Provide the (X, Y) coordinate of the cell's center where the given text is located.  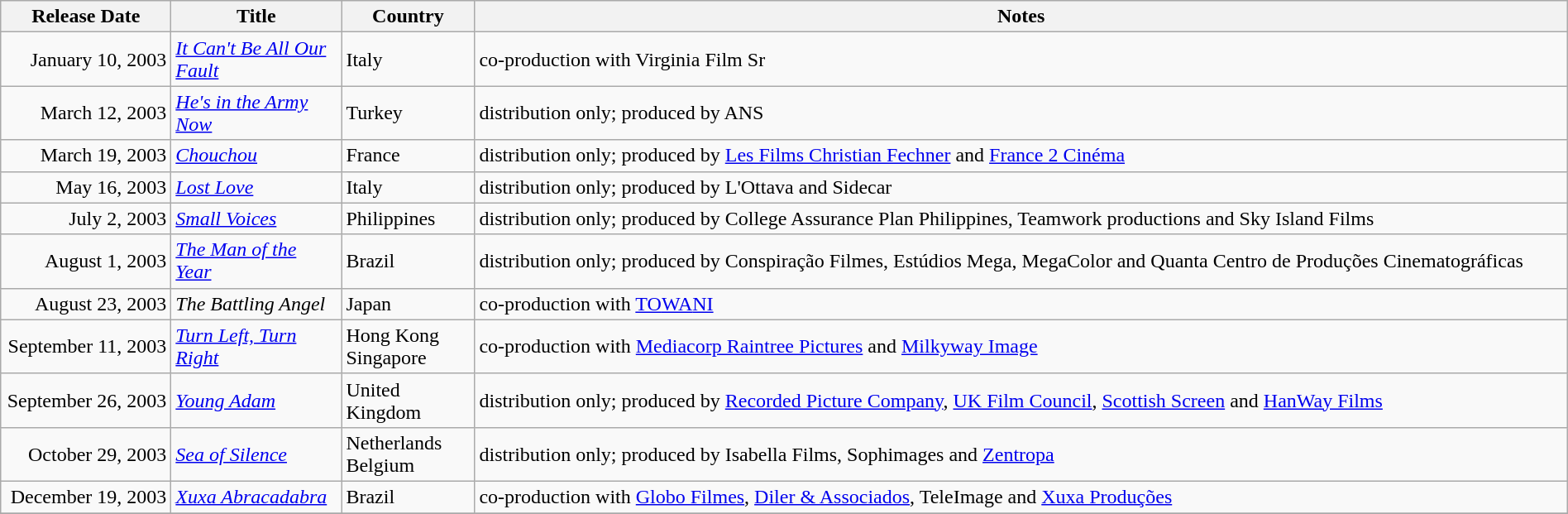
co-production with Globo Filmes, Diler & Associados, TeleImage and Xuxa Produções (1021, 497)
September 26, 2003 (86, 401)
distribution only; produced by Recorded Picture Company, UK Film Council, Scottish Screen and HanWay Films (1021, 401)
October 29, 2003 (86, 454)
United Kingdom (409, 401)
distribution only; produced by Les Films Christian Fechner and France 2 Cinéma (1021, 156)
distribution only; produced by Conspiração Filmes, Estúdios Mega, MegaColor and Quanta Centro de Produções Cinematográficas (1021, 262)
August 1, 2003 (86, 262)
The Battling Angel (256, 304)
March 19, 2003 (86, 156)
May 16, 2003 (86, 187)
Small Voices (256, 219)
Title (256, 17)
Notes (1021, 17)
August 23, 2003 (86, 304)
Sea of Silence (256, 454)
Country (409, 17)
co-production with TOWANI (1021, 304)
distribution only; produced by College Assurance Plan Philippines, Teamwork productions and Sky Island Films (1021, 219)
Hong KongSingapore (409, 346)
Japan (409, 304)
It Can't Be All Our Fault (256, 60)
March 12, 2003 (86, 113)
Lost Love (256, 187)
January 10, 2003 (86, 60)
Turkey (409, 113)
distribution only; produced by Isabella Films, Sophimages and Zentropa (1021, 454)
September 11, 2003 (86, 346)
Philippines (409, 219)
France (409, 156)
co-production with Virginia Film Sr (1021, 60)
Chouchou (256, 156)
Release Date (86, 17)
He's in the Army Now (256, 113)
December 19, 2003 (86, 497)
distribution only; produced by L'Ottava and Sidecar (1021, 187)
Xuxa Abracadabra (256, 497)
July 2, 2003 (86, 219)
Young Adam (256, 401)
distribution only; produced by ANS (1021, 113)
co-production with Mediacorp Raintree Pictures and Milkyway Image (1021, 346)
The Man of the Year (256, 262)
Turn Left, Turn Right (256, 346)
NetherlandsBelgium (409, 454)
